Detect which cell encompasses the target text, then output its (x, y) center coordinate. 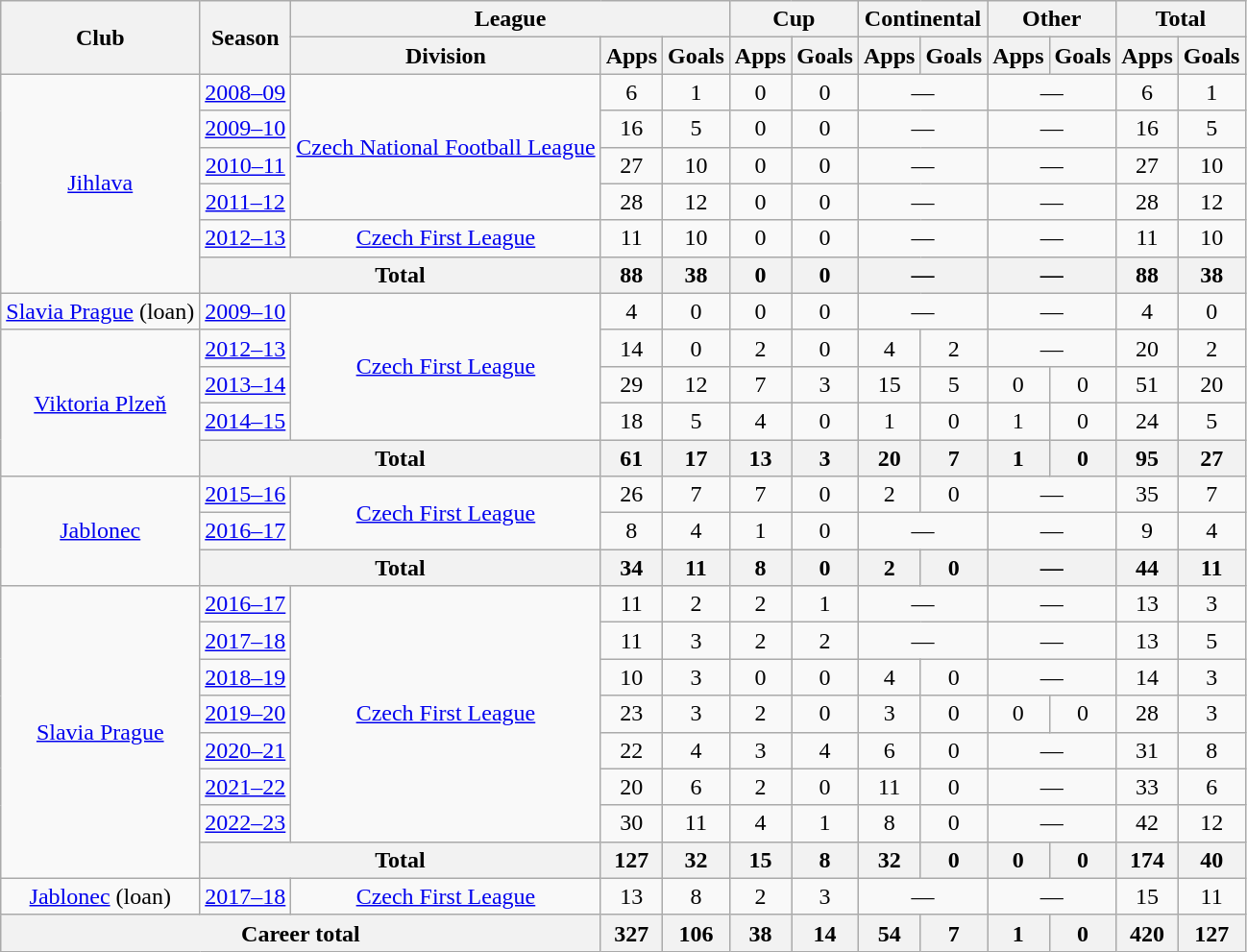
Jihlava (100, 183)
33 (1147, 787)
2015–16 (246, 495)
2020–21 (246, 750)
174 (1147, 860)
18 (631, 421)
League (510, 19)
Czech National Football League (446, 147)
51 (1147, 384)
95 (1147, 458)
9 (1147, 531)
2013–14 (246, 384)
34 (631, 568)
2008–09 (246, 92)
Division (446, 56)
Slavia Prague (loan) (100, 311)
23 (631, 714)
35 (1147, 495)
29 (631, 384)
2010–11 (246, 165)
61 (631, 458)
2022–23 (246, 823)
Cup (794, 19)
Jablonec (loan) (100, 896)
26 (631, 495)
Season (246, 37)
2011–12 (246, 202)
2018–19 (246, 677)
Jablonec (100, 531)
40 (1211, 860)
Continental (922, 19)
Other (1052, 19)
24 (1147, 421)
54 (889, 933)
2014–15 (246, 421)
17 (697, 458)
Club (100, 37)
31 (1147, 750)
42 (1147, 823)
Viktoria Plzeň (100, 403)
22 (631, 750)
2019–20 (246, 714)
30 (631, 823)
420 (1147, 933)
2021–22 (246, 787)
327 (631, 933)
106 (697, 933)
Slavia Prague (100, 732)
Career total (301, 933)
44 (1147, 568)
